Return the [x, y] coordinate for the center point of the cell that contains the specified text.  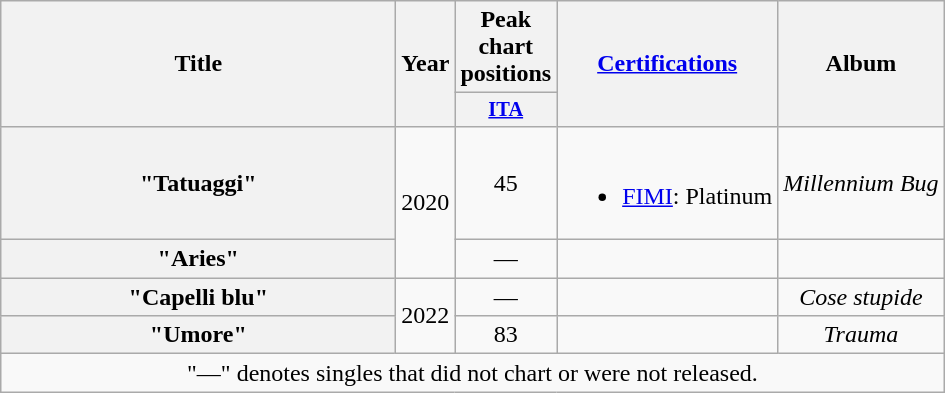
Album [861, 64]
Year [426, 64]
Cose stupide [861, 297]
Trauma [861, 335]
Title [198, 64]
"—" denotes singles that did not chart or were not released. [472, 373]
2022 [426, 316]
Peak chart positions [506, 47]
"Aries" [198, 259]
Certifications [668, 64]
Millennium Bug [861, 182]
2020 [426, 202]
"Umore" [198, 335]
FIMI: Platinum [668, 182]
ITA [506, 110]
45 [506, 182]
83 [506, 335]
"Capelli blu" [198, 297]
"Tatuaggi" [198, 182]
